Return the [X, Y] coordinate for the center point of the cell that contains the specified text.  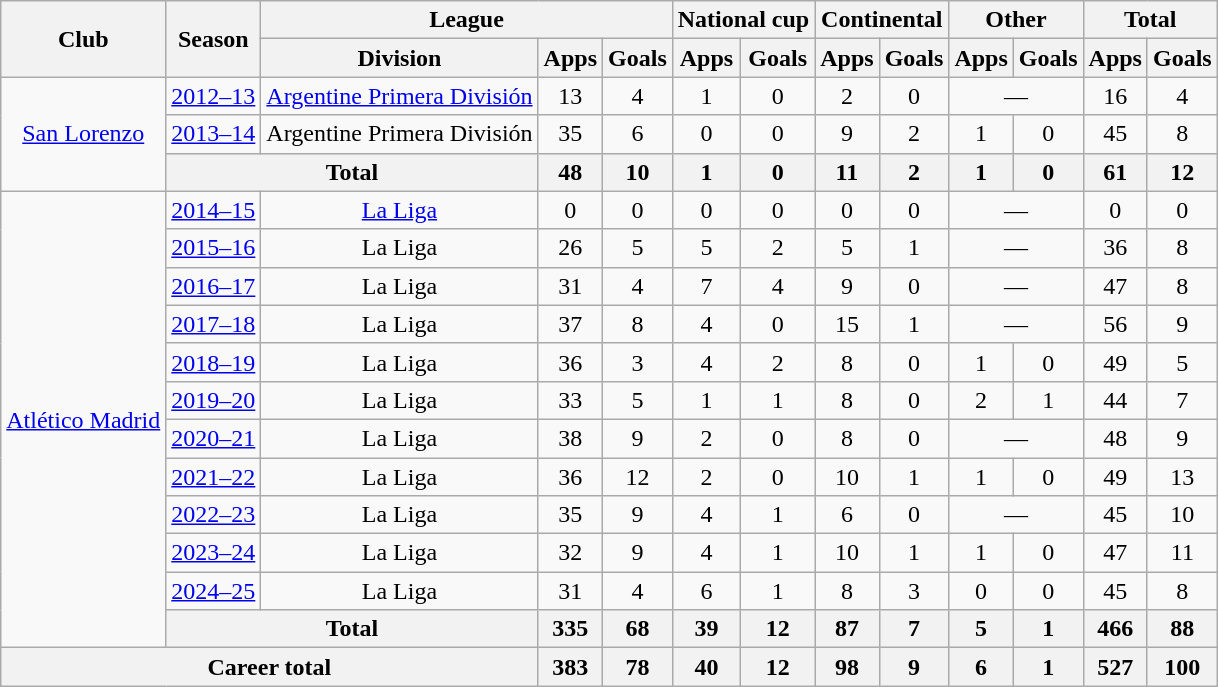
466 [1115, 629]
56 [1115, 324]
Career total [270, 667]
San Lorenzo [84, 134]
Atlético Madrid [84, 420]
2023–24 [214, 553]
Division [400, 58]
68 [638, 629]
335 [570, 629]
2016–17 [214, 286]
Season [214, 39]
26 [570, 248]
78 [638, 667]
32 [570, 553]
383 [570, 667]
98 [847, 667]
40 [706, 667]
39 [706, 629]
37 [570, 324]
44 [1115, 400]
2018–19 [214, 362]
2021–22 [214, 477]
2022–23 [214, 515]
2013–14 [214, 134]
61 [1115, 172]
2017–18 [214, 324]
2019–20 [214, 400]
2012–13 [214, 96]
33 [570, 400]
2020–21 [214, 438]
Club [84, 39]
527 [1115, 667]
87 [847, 629]
100 [1182, 667]
2024–25 [214, 591]
15 [847, 324]
16 [1115, 96]
2014–15 [214, 210]
2015–16 [214, 248]
88 [1182, 629]
League [466, 20]
Other [1016, 20]
38 [570, 438]
Continental [882, 20]
National cup [743, 20]
